Scan for the cell matching the given text and deliver its [X, Y] coordinate at center. 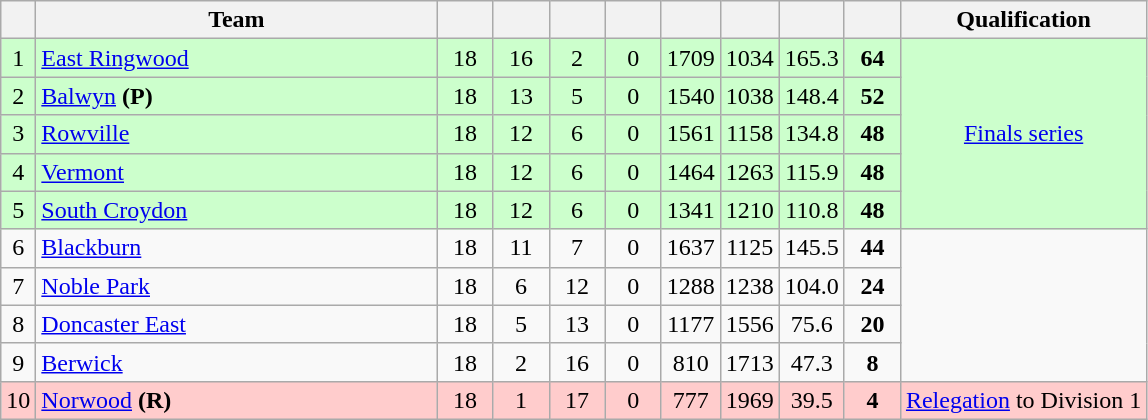
10 [18, 400]
20 [872, 324]
Balwyn (P) [236, 96]
64 [872, 58]
Berwick [236, 362]
1713 [750, 362]
11 [521, 248]
1709 [690, 58]
9 [18, 362]
1038 [750, 96]
17 [577, 400]
Norwood (R) [236, 400]
24 [872, 286]
104.0 [812, 286]
Finals series [1023, 134]
165.3 [812, 58]
East Ringwood [236, 58]
1158 [750, 134]
1125 [750, 248]
1177 [690, 324]
115.9 [812, 172]
1210 [750, 210]
777 [690, 400]
1540 [690, 96]
3 [18, 134]
Relegation to Division 1 [1023, 400]
39.5 [812, 400]
1341 [690, 210]
44 [872, 248]
52 [872, 96]
Vermont [236, 172]
1238 [750, 286]
110.8 [812, 210]
145.5 [812, 248]
47.3 [812, 362]
Qualification [1023, 20]
1034 [750, 58]
1637 [690, 248]
810 [690, 362]
Noble Park [236, 286]
1288 [690, 286]
South Croydon [236, 210]
75.6 [812, 324]
1464 [690, 172]
1263 [750, 172]
1561 [690, 134]
Blackburn [236, 248]
1969 [750, 400]
Doncaster East [236, 324]
Team [236, 20]
134.8 [812, 134]
Rowville [236, 134]
1556 [750, 324]
148.4 [812, 96]
